Provide the [x, y] coordinate of the cell's center where the given text is located.  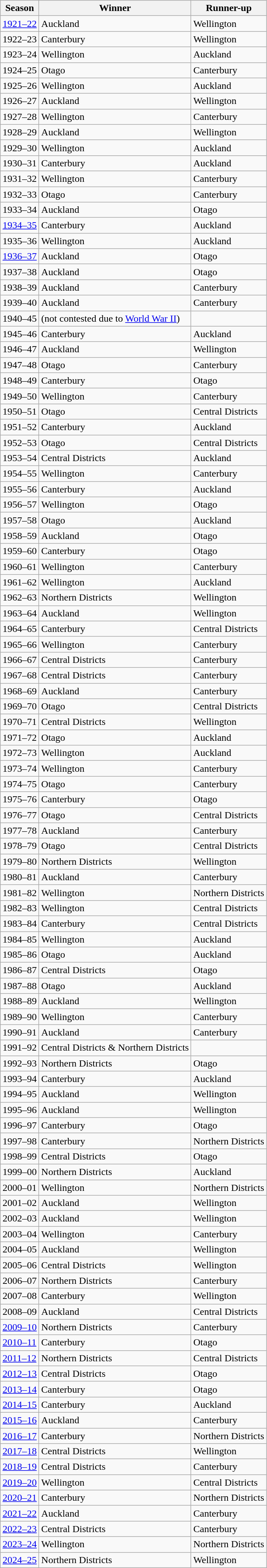
1951–52 [20, 427]
1980–81 [20, 877]
2012–13 [20, 1374]
1948–49 [20, 380]
1987–88 [20, 986]
2020–21 [20, 1498]
2007–08 [20, 1296]
2005–06 [20, 1265]
1927–28 [20, 117]
1988–89 [20, 1001]
(not contested due to World War II) [115, 318]
2003–04 [20, 1234]
2019–20 [20, 1482]
2018–19 [20, 1467]
2023–24 [20, 1544]
1965–66 [20, 644]
1928–29 [20, 132]
1950–51 [20, 411]
1957–58 [20, 520]
1996–97 [20, 1125]
2000–01 [20, 1188]
1969–70 [20, 707]
1926–27 [20, 101]
2006–07 [20, 1281]
1998–99 [20, 1156]
2014–15 [20, 1405]
1974–75 [20, 784]
1949–50 [20, 396]
1967–68 [20, 675]
1934–35 [20, 225]
1977–78 [20, 830]
2001–02 [20, 1203]
1939–40 [20, 303]
1981–82 [20, 892]
1940–45 [20, 318]
1963–64 [20, 613]
Central Districts & Northern Districts [115, 1048]
2010–11 [20, 1343]
1985–86 [20, 955]
1970–71 [20, 722]
1930–31 [20, 163]
1954–55 [20, 474]
1937–38 [20, 272]
1960–61 [20, 567]
1990–91 [20, 1032]
1968–69 [20, 691]
1956–57 [20, 505]
2016–17 [20, 1435]
2002–03 [20, 1219]
1995–96 [20, 1110]
2004–05 [20, 1250]
Winner [115, 8]
1923–24 [20, 55]
1992–93 [20, 1063]
1973–74 [20, 769]
1978–79 [20, 846]
2015–16 [20, 1420]
2011–12 [20, 1358]
1999–00 [20, 1172]
1989–90 [20, 1017]
1979–80 [20, 861]
1935–36 [20, 241]
2024–25 [20, 1560]
1966–67 [20, 660]
1932–33 [20, 194]
1938–39 [20, 287]
1975–76 [20, 799]
1994–95 [20, 1094]
2008–09 [20, 1312]
2022–23 [20, 1529]
1976–77 [20, 815]
1983–84 [20, 923]
1946–47 [20, 349]
1997–98 [20, 1141]
1936–37 [20, 256]
1945–46 [20, 334]
1921–22 [20, 24]
1925–26 [20, 86]
1962–63 [20, 598]
2009–10 [20, 1327]
Runner-up [229, 8]
1952–53 [20, 442]
Season [20, 8]
1961–62 [20, 582]
1929–30 [20, 148]
1964–65 [20, 629]
1958–59 [20, 536]
1959–60 [20, 551]
1986–87 [20, 970]
2013–14 [20, 1389]
1931–32 [20, 179]
1991–92 [20, 1048]
2017–18 [20, 1451]
2021–22 [20, 1513]
1984–85 [20, 939]
1924–25 [20, 70]
1955–56 [20, 489]
1947–48 [20, 365]
1982–83 [20, 908]
1922–23 [20, 39]
1933–34 [20, 210]
1972–73 [20, 753]
1993–94 [20, 1079]
1971–72 [20, 738]
1953–54 [20, 458]
